Identify which cell holds the provided text, then report its (X, Y) central coordinate. 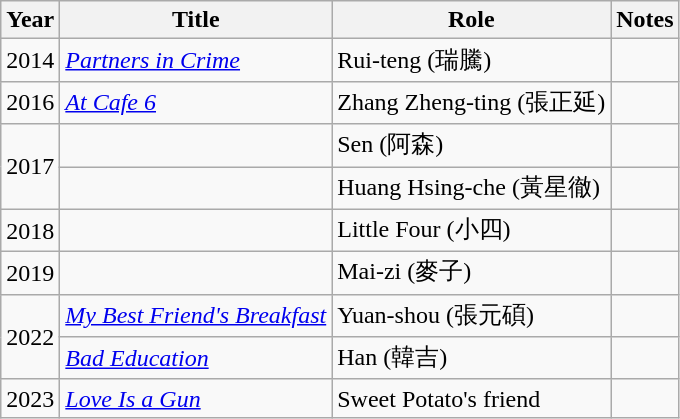
2019 (30, 274)
Sweet Potato's friend (472, 398)
Notes (645, 20)
My Best Friend's Breakfast (196, 316)
Rui-teng (瑞騰) (472, 60)
Role (472, 20)
At Cafe 6 (196, 102)
2018 (30, 230)
Year (30, 20)
Bad Education (196, 358)
2017 (30, 166)
Sen (阿森) (472, 146)
2016 (30, 102)
Mai-zi (麥子) (472, 274)
2022 (30, 336)
2014 (30, 60)
Huang Hsing-che (黃星徹) (472, 188)
Han (韓吉) (472, 358)
Little Four (小四) (472, 230)
Yuan-shou (張元碩) (472, 316)
Title (196, 20)
2023 (30, 398)
Zhang Zheng-ting (張正延) (472, 102)
Love Is a Gun (196, 398)
Partners in Crime (196, 60)
